Extract the [x, y] coordinate from the center of the cell holding the provided text.  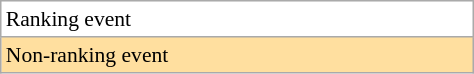
Non-ranking event [237, 55]
Ranking event [237, 19]
